Pinpoint the cell where the given text exists, returning its (X, Y) midpoint coordinate. 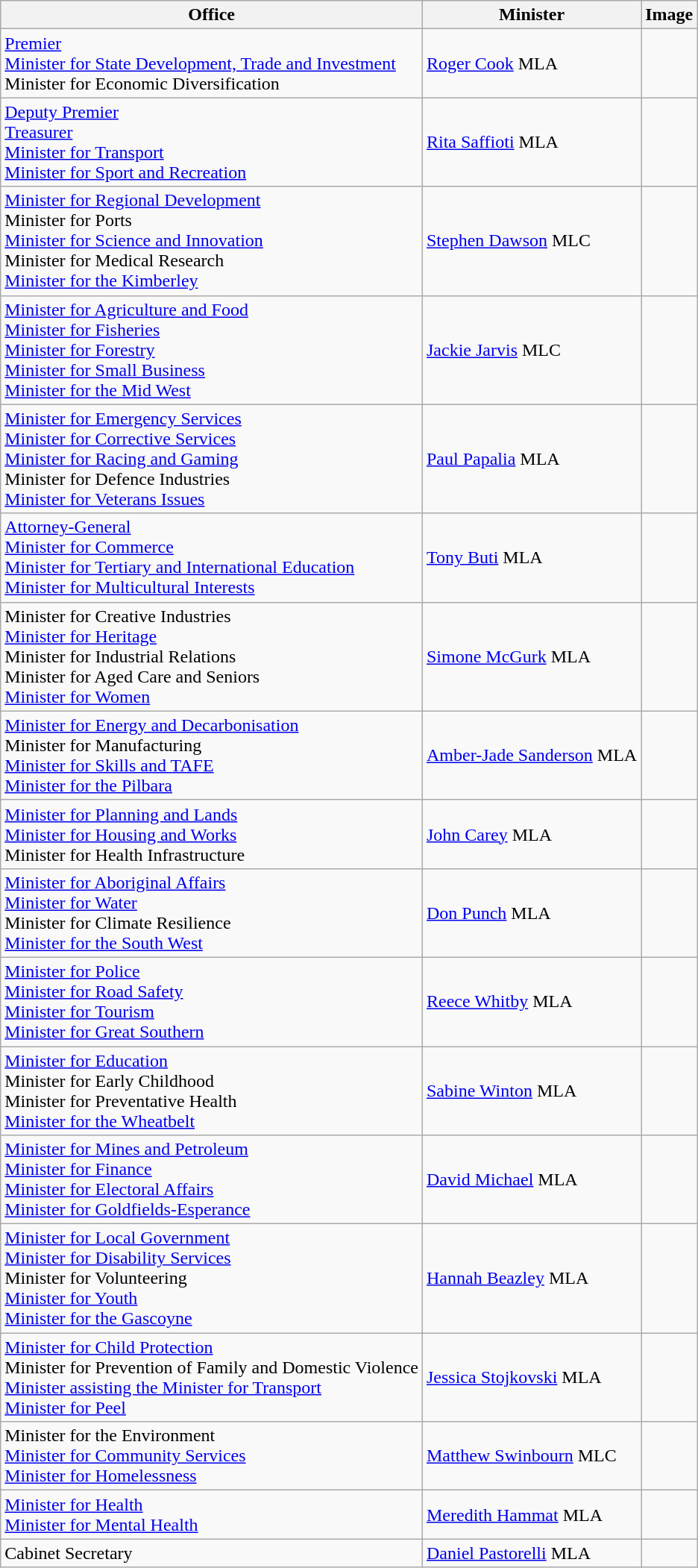
Minister for Regional DevelopmentMinister for PortsMinister for Science and InnovationMinister for Medical ResearchMinister for the Kimberley (212, 241)
David Michael MLA (531, 1180)
Minister for Agriculture and FoodMinister for FisheriesMinister for ForestryMinister for Small BusinessMinister for the Mid West (212, 350)
Minister for the EnvironmentMinister for Community ServicesMinister for Homelessness (212, 1456)
Minister for Planning and LandsMinister for Housing and WorksMinister for Health Infrastructure (212, 834)
Amber-Jade Sanderson MLA (531, 755)
Tony Buti MLA (531, 558)
Simone McGurk MLA (531, 656)
Matthew Swinbourn MLC (531, 1456)
Minister for Child ProtectionMinister for Prevention of Family and Domestic ViolenceMinister assisting the Minister for TransportMinister for Peel (212, 1377)
Minister for Creative IndustriesMinister for HeritageMinister for Industrial RelationsMinister for Aged Care and SeniorsMinister for Women (212, 656)
Jessica Stojkovski MLA (531, 1377)
Daniel Pastorelli MLA (531, 1553)
Image (670, 15)
John Carey MLA (531, 834)
PremierMinister for State Development, Trade and InvestmentMinister for Economic Diversification (212, 63)
Don Punch MLA (531, 913)
Paul Papalia MLA (531, 459)
Deputy PremierTreasurerMinister for TransportMinister for Sport and Recreation (212, 142)
Office (212, 15)
Cabinet Secretary (212, 1553)
Hannah Beazley MLA (531, 1279)
Attorney-GeneralMinister for CommerceMinister for Tertiary and International EducationMinister for Multicultural Interests (212, 558)
Minister (531, 15)
Meredith Hammat MLA (531, 1514)
Rita Saffioti MLA (531, 142)
Minister for Local GovernmentMinister for Disability ServicesMinister for VolunteeringMinister for YouthMinister for the Gascoyne (212, 1279)
Roger Cook MLA (531, 63)
Sabine Winton MLA (531, 1091)
Minister for HealthMinister for Mental Health (212, 1514)
Minister for EducationMinister for Early ChildhoodMinister for Preventative HealthMinister for the Wheatbelt (212, 1091)
Reece Whitby MLA (531, 1001)
Minister for Energy and DecarbonisationMinister for ManufacturingMinister for Skills and TAFEMinister for the Pilbara (212, 755)
Minister for PoliceMinister for Road SafetyMinister for TourismMinister for Great Southern (212, 1001)
Minister for Mines and PetroleumMinister for FinanceMinister for Electoral AffairsMinister for Goldfields-Esperance (212, 1180)
Minister for Aboriginal AffairsMinister for WaterMinister for Climate ResilienceMinister for the South West (212, 913)
Stephen Dawson MLC (531, 241)
Jackie Jarvis MLC (531, 350)
